Provide the (X, Y) coordinate of the cell's center where the given text is located.  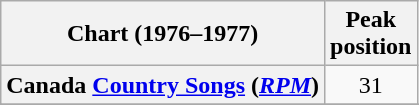
Canada Country Songs (RPM) (163, 85)
Peakposition (371, 34)
Chart (1976–1977) (163, 34)
31 (371, 85)
